Provide the (x, y) coordinate of the cell's center where the given text is located.  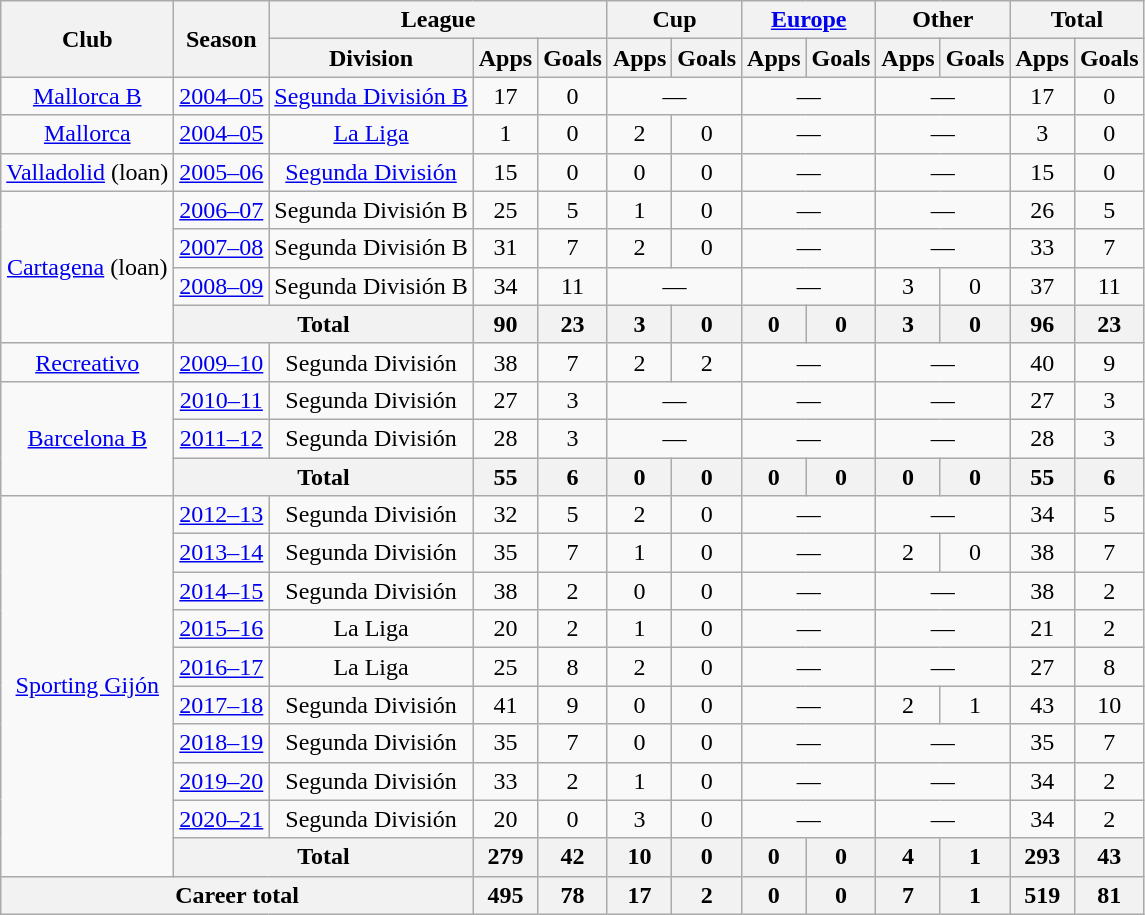
81 (1109, 895)
40 (1042, 362)
2014–15 (222, 591)
Sporting Gijón (88, 686)
2007–08 (222, 248)
2005–06 (222, 172)
2015–16 (222, 629)
279 (505, 857)
78 (573, 895)
26 (1042, 210)
21 (1042, 629)
2018–19 (222, 743)
League (438, 20)
2009–10 (222, 362)
2010–11 (222, 400)
Barcelona B (88, 438)
Other (943, 20)
2016–17 (222, 667)
293 (1042, 857)
Mallorca B (88, 96)
2008–09 (222, 286)
519 (1042, 895)
41 (505, 705)
32 (505, 515)
Mallorca (88, 134)
31 (505, 248)
2013–14 (222, 553)
Club (88, 39)
42 (573, 857)
37 (1042, 286)
4 (908, 857)
Cartagena (loan) (88, 267)
Recreativo (88, 362)
2020–21 (222, 819)
495 (505, 895)
Season (222, 39)
2019–20 (222, 781)
Valladolid (loan) (88, 172)
Europe (809, 20)
96 (1042, 324)
90 (505, 324)
Career total (237, 895)
2006–07 (222, 210)
2012–13 (222, 515)
2011–12 (222, 438)
Division (371, 58)
Cup (674, 20)
2017–18 (222, 705)
